Determine the (x, y) coordinate at the center of the cell enclosing the given text.  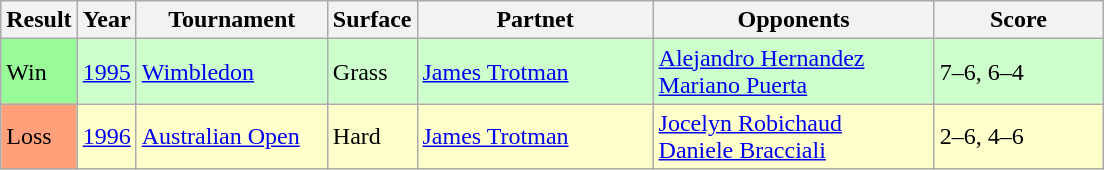
Win (39, 72)
Year (106, 20)
Wimbledon (232, 72)
Result (39, 20)
1995 (106, 72)
Partnet (535, 20)
1996 (106, 136)
2–6, 4–6 (1018, 136)
Loss (39, 136)
Hard (372, 136)
Grass (372, 72)
Australian Open (232, 136)
Alejandro Hernandez Mariano Puerta (794, 72)
Tournament (232, 20)
Surface (372, 20)
Score (1018, 20)
7–6, 6–4 (1018, 72)
Jocelyn Robichaud Daniele Bracciali (794, 136)
Opponents (794, 20)
